Identify which cell holds the provided text, then report its [X, Y] central coordinate. 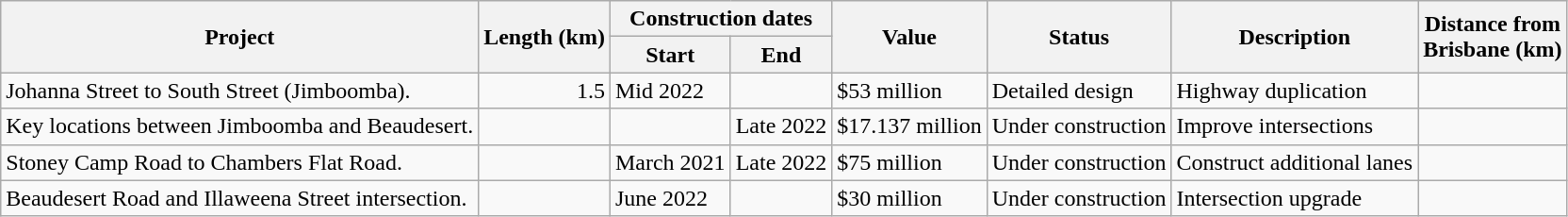
Intersection upgrade [1295, 198]
Construction dates [720, 19]
1.5 [545, 91]
Start [670, 55]
Status [1079, 37]
Stoney Camp Road to Chambers Flat Road. [239, 162]
$75 million [909, 162]
Project [239, 37]
Detailed design [1079, 91]
Length (km) [545, 37]
Beaudesert Road and Illaweena Street intersection. [239, 198]
Mid 2022 [670, 91]
June 2022 [670, 198]
Description [1295, 37]
$53 million [909, 91]
Johanna Street to South Street (Jimboomba). [239, 91]
March 2021 [670, 162]
End [781, 55]
Key locations between Jimboomba and Beaudesert. [239, 126]
Highway duplication [1295, 91]
$30 million [909, 198]
Distance fromBrisbane (km) [1493, 37]
Improve intersections [1295, 126]
Value [909, 37]
Construct additional lanes [1295, 162]
$17.137 million [909, 126]
